Determine the (X, Y) coordinate at the center of the cell enclosing the given text.  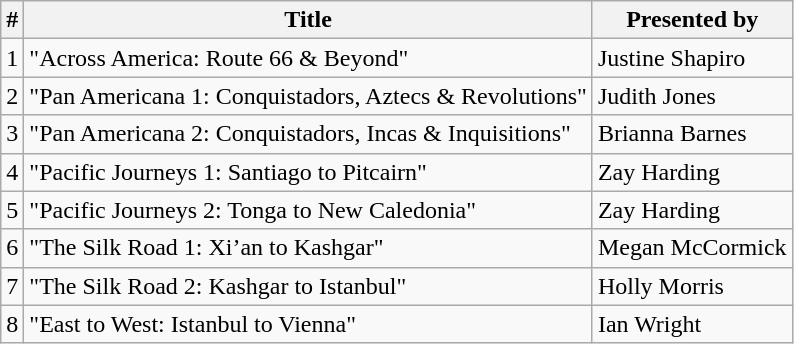
Judith Jones (692, 96)
"Across America: Route 66 & Beyond" (308, 58)
8 (12, 324)
1 (12, 58)
Presented by (692, 20)
3 (12, 134)
Justine Shapiro (692, 58)
Ian Wright (692, 324)
# (12, 20)
"East to West: Istanbul to Vienna" (308, 324)
"The Silk Road 1: Xi’an to Kashgar" (308, 248)
Brianna Barnes (692, 134)
Title (308, 20)
"Pacific Journeys 1: Santiago to Pitcairn" (308, 172)
Holly Morris (692, 286)
5 (12, 210)
2 (12, 96)
"Pan Americana 1: Conquistadors, Aztecs & Revolutions" (308, 96)
6 (12, 248)
"The Silk Road 2: Kashgar to Istanbul" (308, 286)
4 (12, 172)
"Pan Americana 2: Conquistadors, Incas & Inquisitions" (308, 134)
Megan McCormick (692, 248)
"Pacific Journeys 2: Tonga to New Caledonia" (308, 210)
7 (12, 286)
